Pinpoint the cell where the given text exists, returning its [x, y] midpoint coordinate. 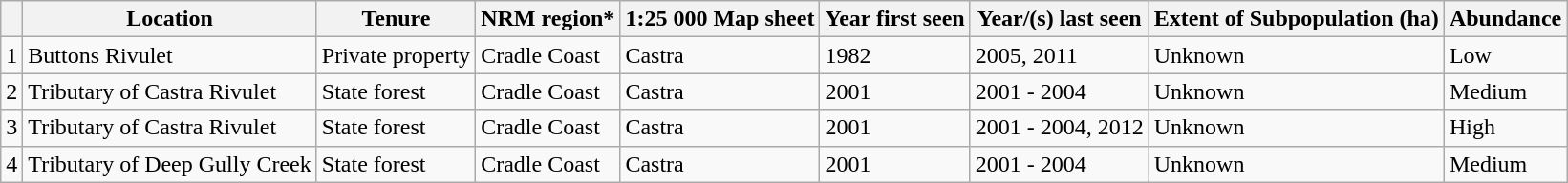
Location [170, 19]
Extent of Subpopulation (ha) [1296, 19]
2001 - 2004, 2012 [1059, 128]
2005, 2011 [1059, 55]
NRM region* [548, 19]
Buttons Rivulet [170, 55]
1 [11, 55]
1982 [894, 55]
2 [11, 91]
Abundance [1505, 19]
3 [11, 128]
4 [11, 164]
Year first seen [894, 19]
Low [1505, 55]
Tributary of Deep Gully Creek [170, 164]
Year/(s) last seen [1059, 19]
High [1505, 128]
Tenure [396, 19]
Private property [396, 55]
1:25 000 Map sheet [720, 19]
